Extract the (X, Y) coordinate from the center of the cell holding the provided text.  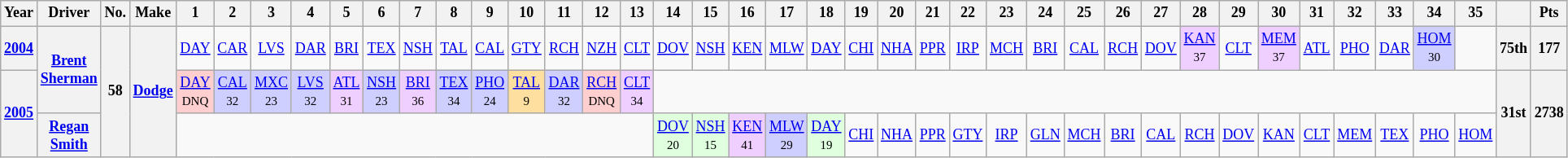
15 (711, 13)
RCHDNQ (602, 92)
18 (826, 13)
Regan Smith (68, 135)
10 (526, 13)
29 (1239, 13)
MLW (787, 48)
TAL9 (526, 92)
34 (1435, 13)
2005 (20, 114)
33 (1396, 13)
DAY19 (826, 135)
11 (564, 13)
25 (1084, 13)
27 (1161, 13)
CLT34 (638, 92)
MEM (1355, 135)
177 (1548, 48)
TAL (454, 48)
PHO24 (490, 92)
ATL31 (346, 92)
NSH15 (711, 135)
DAR32 (564, 92)
28 (1200, 13)
Brent Sherman (68, 70)
BRI36 (418, 92)
19 (861, 13)
GLN (1045, 135)
MXC23 (272, 92)
DAYDNQ (195, 92)
3 (272, 13)
75th (1514, 48)
DOV20 (673, 135)
HOM (1475, 135)
KEN (747, 48)
5 (346, 13)
MEM37 (1278, 48)
8 (454, 13)
23 (1007, 13)
24 (1045, 13)
NZH (602, 48)
4 (311, 13)
16 (747, 13)
Make (153, 13)
KAN37 (1200, 48)
30 (1278, 13)
Driver (68, 13)
58 (115, 91)
2004 (20, 48)
LVS32 (311, 92)
CAL32 (233, 92)
1 (195, 13)
20 (897, 13)
2 (233, 13)
7 (418, 13)
26 (1123, 13)
LVS (272, 48)
32 (1355, 13)
17 (787, 13)
13 (638, 13)
CAR (233, 48)
HOM30 (1435, 48)
9 (490, 13)
No. (115, 13)
31st (1514, 114)
14 (673, 13)
KAN (1278, 135)
Year (20, 13)
35 (1475, 13)
NSH23 (382, 92)
ATL (1317, 48)
21 (932, 13)
12 (602, 13)
Dodge (153, 91)
22 (968, 13)
31 (1317, 13)
2738 (1548, 114)
TEX34 (454, 92)
Pts (1548, 13)
6 (382, 13)
MLW29 (787, 135)
KEN41 (747, 135)
